Provide the (x, y) coordinate of the cell's center where the given text is located.  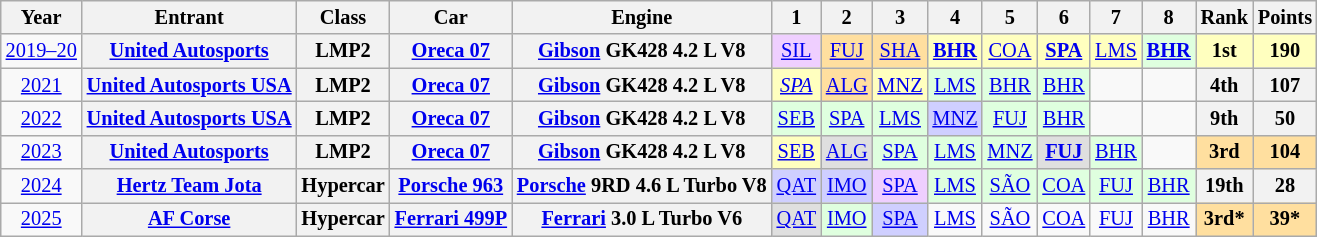
AF Corse (190, 219)
Class (344, 17)
3rd* (1224, 219)
4 (954, 17)
SHA (900, 51)
Rank (1224, 17)
Year (42, 17)
28 (1285, 186)
Ferrari 499P (451, 219)
9th (1224, 118)
104 (1285, 152)
19th (1224, 186)
190 (1285, 51)
1 (796, 17)
Ferrari 3.0 L Turbo V6 (642, 219)
2019–20 (42, 51)
2023 (42, 152)
Engine (642, 17)
SIL (796, 51)
3rd (1224, 152)
4th (1224, 85)
2025 (42, 219)
2022 (42, 118)
50 (1285, 118)
39* (1285, 219)
3 (900, 17)
5 (1010, 17)
107 (1285, 85)
Car (451, 17)
7 (1116, 17)
Porsche 963 (451, 186)
2024 (42, 186)
1st (1224, 51)
6 (1064, 17)
2 (847, 17)
Entrant (190, 17)
Hertz Team Jota (190, 186)
8 (1169, 17)
Porsche 9RD 4.6 L Turbo V8 (642, 186)
Points (1285, 17)
2021 (42, 85)
